For the text-containing cell, return its midpoint in (x, y) coordinate format. 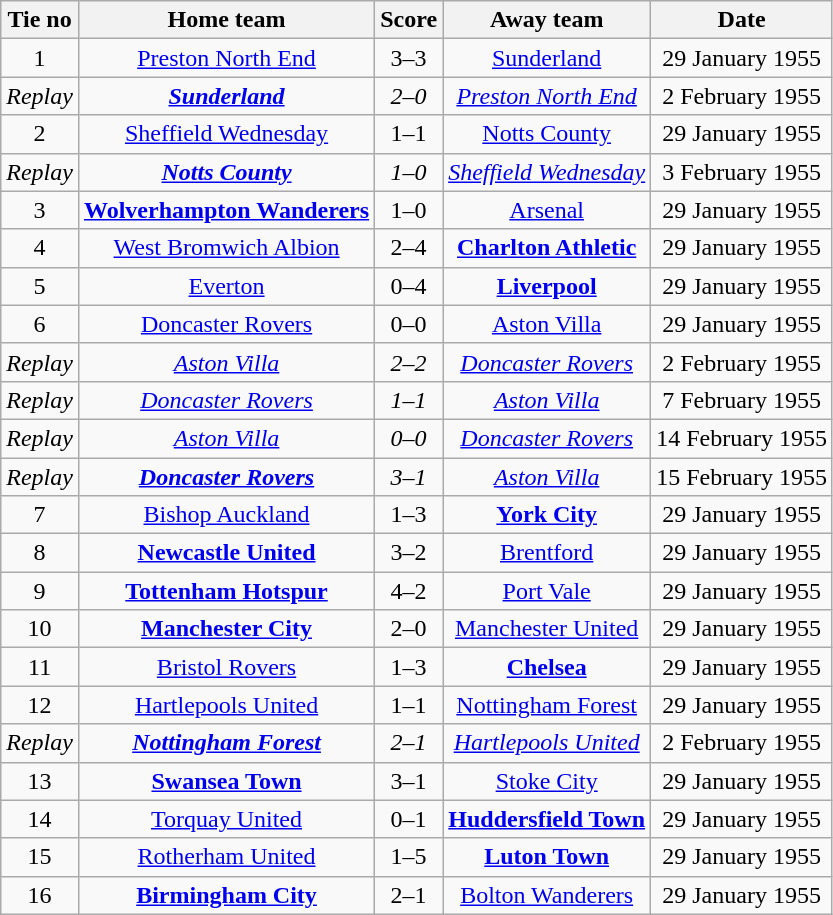
Bolton Wanderers (547, 895)
Wolverhampton Wanderers (226, 210)
Rotherham United (226, 857)
7 February 1955 (742, 400)
4–2 (409, 591)
Newcastle United (226, 553)
0–4 (409, 286)
9 (40, 591)
8 (40, 553)
Swansea Town (226, 781)
6 (40, 324)
15 February 1955 (742, 477)
3 (40, 210)
1 (40, 58)
Bishop Auckland (226, 515)
12 (40, 705)
West Bromwich Albion (226, 248)
3–3 (409, 58)
Birmingham City (226, 895)
Huddersfield Town (547, 819)
Score (409, 20)
York City (547, 515)
2–4 (409, 248)
0–1 (409, 819)
16 (40, 895)
Manchester City (226, 629)
Date (742, 20)
Torquay United (226, 819)
4 (40, 248)
7 (40, 515)
13 (40, 781)
10 (40, 629)
2 (40, 134)
Tottenham Hotspur (226, 591)
Chelsea (547, 667)
Arsenal (547, 210)
Liverpool (547, 286)
2–2 (409, 362)
11 (40, 667)
14 February 1955 (742, 438)
Away team (547, 20)
Port Vale (547, 591)
3–2 (409, 553)
Home team (226, 20)
Brentford (547, 553)
Bristol Rovers (226, 667)
5 (40, 286)
Tie no (40, 20)
14 (40, 819)
3 February 1955 (742, 172)
Everton (226, 286)
1–5 (409, 857)
15 (40, 857)
Manchester United (547, 629)
Luton Town (547, 857)
Charlton Athletic (547, 248)
Stoke City (547, 781)
